Detect which cell encompasses the target text, then output its [X, Y] center coordinate. 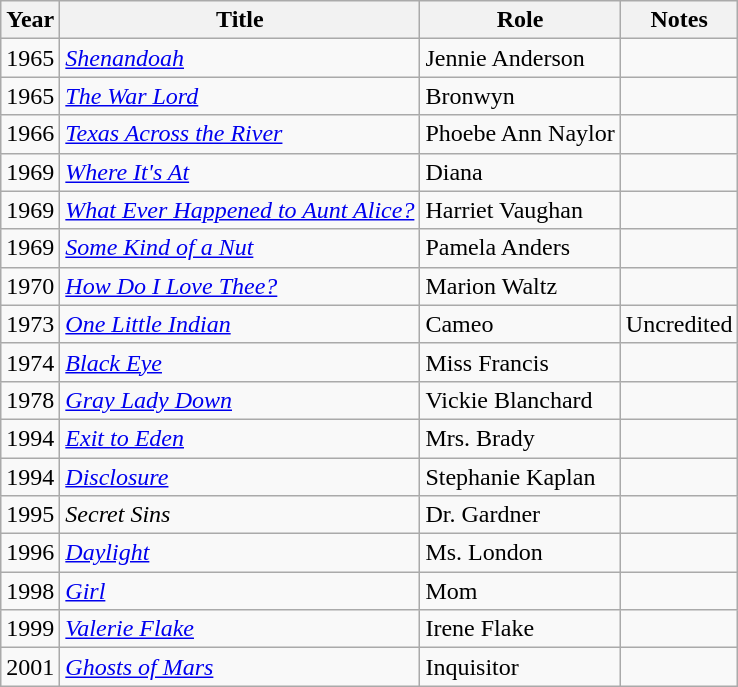
Texas Across the River [240, 134]
Cameo [520, 324]
Dr. Gardner [520, 515]
Vickie Blanchard [520, 400]
Gray Lady Down [240, 400]
Mom [520, 591]
Notes [679, 20]
1978 [30, 400]
Stephanie Kaplan [520, 477]
Pamela Anders [520, 248]
1966 [30, 134]
How Do I Love Thee? [240, 286]
1970 [30, 286]
Girl [240, 591]
Daylight [240, 553]
Exit to Eden [240, 438]
1995 [30, 515]
2001 [30, 667]
Ms. London [520, 553]
What Ever Happened to Aunt Alice? [240, 210]
Secret Sins [240, 515]
Jennie Anderson [520, 58]
Harriet Vaughan [520, 210]
Marion Waltz [520, 286]
The War Lord [240, 96]
1973 [30, 324]
Valerie Flake [240, 629]
Irene Flake [520, 629]
Mrs. Brady [520, 438]
Shenandoah [240, 58]
Ghosts of Mars [240, 667]
1996 [30, 553]
Where It's At [240, 172]
Black Eye [240, 362]
1974 [30, 362]
Miss Francis [520, 362]
Inquisitor [520, 667]
Diana [520, 172]
Title [240, 20]
Disclosure [240, 477]
One Little Indian [240, 324]
Uncredited [679, 324]
Some Kind of a Nut [240, 248]
Bronwyn [520, 96]
Role [520, 20]
Phoebe Ann Naylor [520, 134]
Year [30, 20]
1998 [30, 591]
1999 [30, 629]
